Detect which cell encompasses the target text, then output its [X, Y] center coordinate. 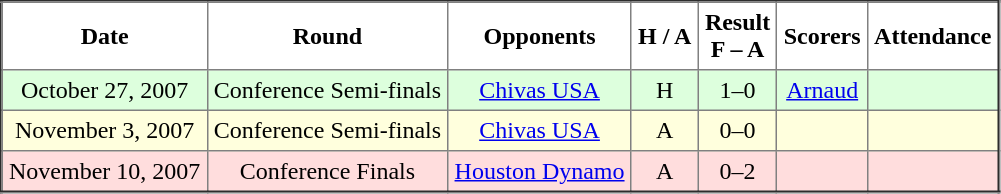
H / A [664, 36]
1–0 [738, 90]
Opponents [540, 36]
H [664, 90]
Arnaud [822, 90]
November 3, 2007 [105, 130]
Scorers [822, 36]
November 10, 2007 [105, 172]
Date [105, 36]
ResultF – A [738, 36]
0–2 [738, 172]
Conference Finals [328, 172]
Attendance [933, 36]
0–0 [738, 130]
Round [328, 36]
Houston Dynamo [540, 172]
October 27, 2007 [105, 90]
